Locate the cell with the specified text and output its (X, Y) center coordinate. 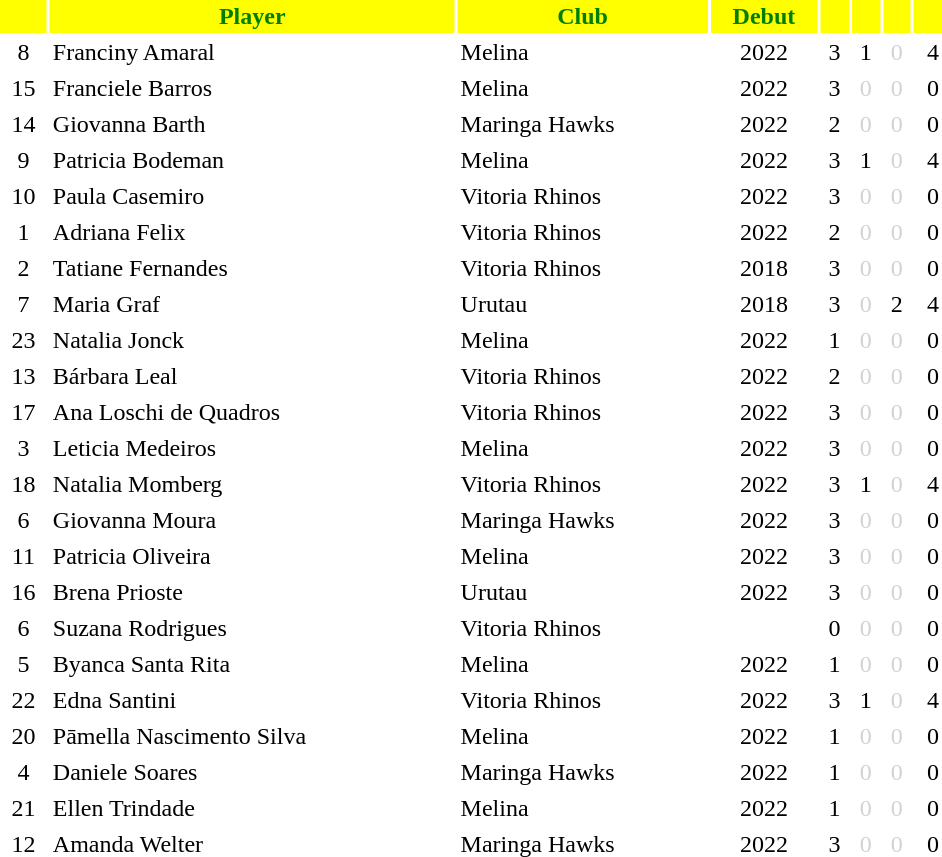
9 (24, 160)
Ana Loschi de Quadros (252, 412)
Patricia Oliveira (252, 556)
Suzana Rodrigues (252, 628)
Natalia Jonck (252, 340)
16 (24, 592)
Debut (764, 16)
22 (24, 700)
Club (583, 16)
17 (24, 412)
20 (24, 736)
15 (24, 88)
Franciele Barros (252, 88)
Ellen Trindade (252, 808)
18 (24, 484)
Patricia Bodeman (252, 160)
Edna Santini (252, 700)
Franciny Amaral (252, 52)
Paula Casemiro (252, 196)
Maria Graf (252, 304)
Natalia Momberg (252, 484)
5 (24, 664)
Tatiane Fernandes (252, 268)
Daniele Soares (252, 772)
8 (24, 52)
21 (24, 808)
Leticia Medeiros (252, 448)
Brena Prioste (252, 592)
Pāmella Nascimento Silva (252, 736)
Byanca Santa Rita (252, 664)
10 (24, 196)
23 (24, 340)
Giovanna Moura (252, 520)
7 (24, 304)
11 (24, 556)
Giovanna Barth (252, 124)
Bárbara Leal (252, 376)
13 (24, 376)
14 (24, 124)
Player (252, 16)
Adriana Felix (252, 232)
